Search for the cell housing the specified text and yield its [x, y] center coordinate. 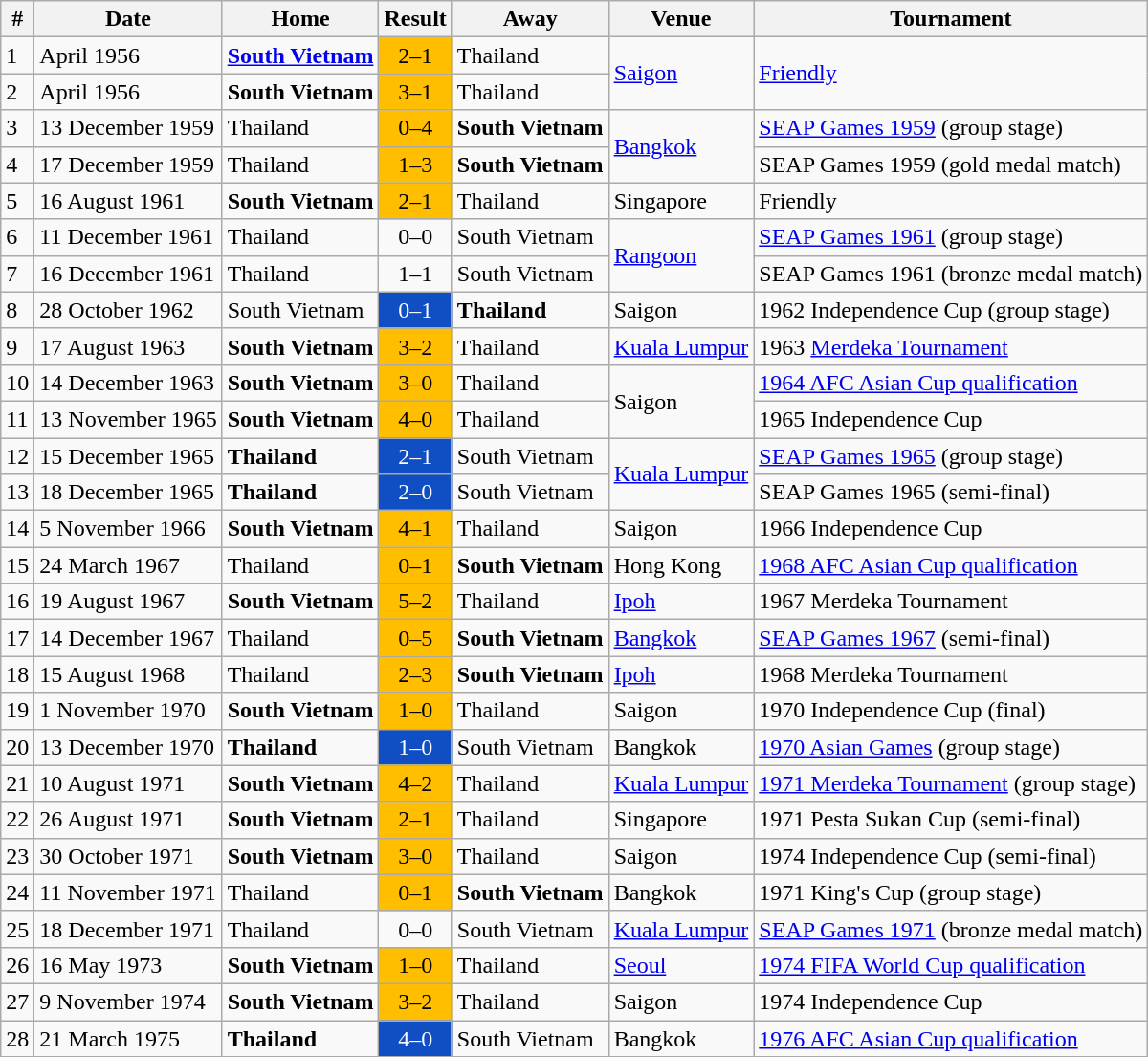
14 December 1963 [128, 383]
24 [17, 892]
1–3 [415, 165]
2 [17, 92]
1–1 [415, 274]
3 [17, 128]
11 November 1971 [128, 892]
SEAP Games 1959 (gold medal match) [951, 165]
18 December 1965 [128, 493]
0–4 [415, 128]
15 [17, 565]
23 [17, 856]
17 December 1959 [128, 165]
16 December 1961 [128, 274]
1 November 1970 [128, 711]
Date [128, 19]
SEAP Games 1967 (semi-final) [951, 638]
15 December 1965 [128, 456]
13 December 1970 [128, 747]
13 [17, 493]
1974 Independence Cup [951, 1002]
0–5 [415, 638]
1974 Independence Cup (semi-final) [951, 856]
5 [17, 201]
3–1 [415, 92]
4–1 [415, 529]
14 [17, 529]
1971 Merdeka Tournament (group stage) [951, 783]
1970 Independence Cup (final) [951, 711]
SEAP Games 1965 (semi-final) [951, 493]
12 [17, 456]
5–2 [415, 602]
1971 King's Cup (group stage) [951, 892]
25 [17, 929]
6 [17, 237]
10 [17, 383]
1976 AFC Asian Cup qualification [951, 1038]
16 May 1973 [128, 965]
20 [17, 747]
Rangoon [681, 255]
28 October 1962 [128, 310]
18 December 1971 [128, 929]
Hong Kong [681, 565]
Away [530, 19]
4–2 [415, 783]
15 August 1968 [128, 674]
Venue [681, 19]
Home [300, 19]
21 [17, 783]
14 December 1967 [128, 638]
Tournament [951, 19]
1965 Independence Cup [951, 419]
16 August 1961 [128, 201]
1970 Asian Games (group stage) [951, 747]
21 March 1975 [128, 1038]
17 [17, 638]
1962 Independence Cup (group stage) [951, 310]
30 October 1971 [128, 856]
8 [17, 310]
1966 Independence Cup [951, 529]
1974 FIFA World Cup qualification [951, 965]
2–0 [415, 493]
SEAP Games 1971 (bronze medal match) [951, 929]
26 [17, 965]
1968 Merdeka Tournament [951, 674]
13 November 1965 [128, 419]
# [17, 19]
SEAP Games 1959 (group stage) [951, 128]
9 November 1974 [128, 1002]
16 [17, 602]
27 [17, 1002]
7 [17, 274]
22 [17, 820]
1967 Merdeka Tournament [951, 602]
5 November 1966 [128, 529]
24 March 1967 [128, 565]
11 [17, 419]
11 December 1961 [128, 237]
9 [17, 346]
10 August 1971 [128, 783]
2–3 [415, 674]
18 [17, 674]
1963 Merdeka Tournament [951, 346]
19 August 1967 [128, 602]
1971 Pesta Sukan Cup (semi-final) [951, 820]
Seoul [681, 965]
13 December 1959 [128, 128]
SEAP Games 1961 (group stage) [951, 237]
Result [415, 19]
26 August 1971 [128, 820]
4 [17, 165]
17 August 1963 [128, 346]
SEAP Games 1965 (group stage) [951, 456]
1968 AFC Asian Cup qualification [951, 565]
19 [17, 711]
1 [17, 55]
1964 AFC Asian Cup qualification [951, 383]
28 [17, 1038]
SEAP Games 1961 (bronze medal match) [951, 274]
